Output the (x, y) coordinate of the center of the cell containing the given text.  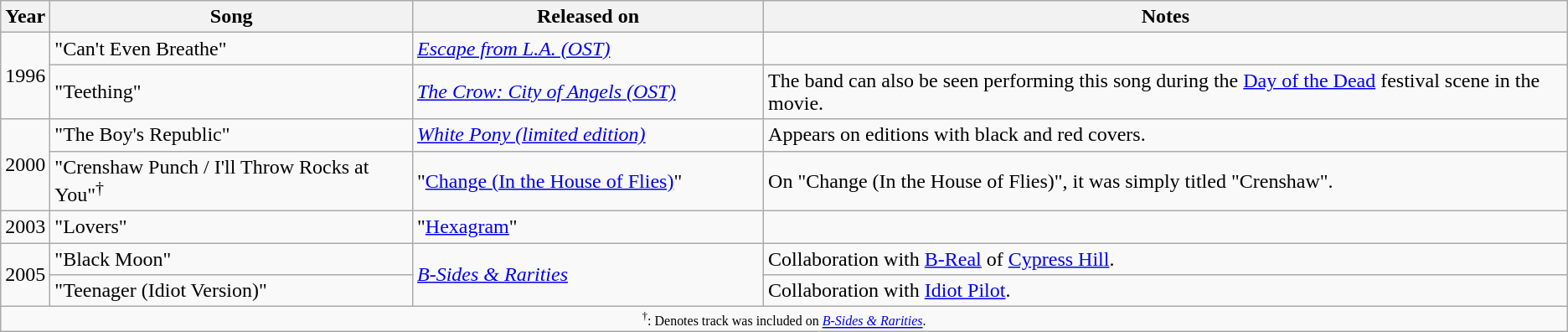
The band can also be seen performing this song during the Day of the Dead festival scene in the movie. (1166, 92)
Escape from L.A. (OST) (588, 49)
On "Change (In the House of Flies)", it was simply titled "Crenshaw". (1166, 181)
Released on (588, 17)
"Can't Even Breathe" (231, 49)
2003 (25, 227)
Collaboration with B-Real of Cypress Hill. (1166, 259)
"Change (In the House of Flies)" (588, 181)
2005 (25, 275)
2000 (25, 165)
Year (25, 17)
Notes (1166, 17)
"Black Moon" (231, 259)
1996 (25, 75)
"The Boy's Republic" (231, 135)
B-Sides & Rarities (588, 275)
Collaboration with Idiot Pilot. (1166, 291)
Appears on editions with black and red covers. (1166, 135)
"Teething" (231, 92)
"Hexagram" (588, 227)
Song (231, 17)
"Crenshaw Punch / I'll Throw Rocks at You"† (231, 181)
"Lovers" (231, 227)
The Crow: City of Angels (OST) (588, 92)
"Teenager (Idiot Version)" (231, 291)
†: Denotes track was included on B-Sides & Rarities. (784, 319)
White Pony (limited edition) (588, 135)
